Scan for the cell matching the given text and deliver its [X, Y] coordinate at center. 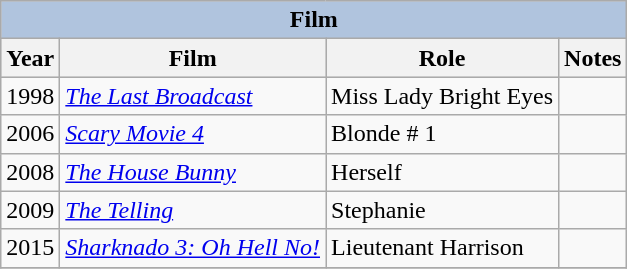
The House Bunny [193, 172]
Lieutenant Harrison [442, 248]
2009 [30, 210]
1998 [30, 96]
The Telling [193, 210]
2006 [30, 134]
The Last Broadcast [193, 96]
Stephanie [442, 210]
Scary Movie 4 [193, 134]
Notes [593, 58]
Blonde # 1 [442, 134]
Herself [442, 172]
Sharknado 3: Oh Hell No! [193, 248]
Year [30, 58]
Role [442, 58]
2008 [30, 172]
Miss Lady Bright Eyes [442, 96]
2015 [30, 248]
